Output the (X, Y) coordinate of the center of the cell containing the given text.  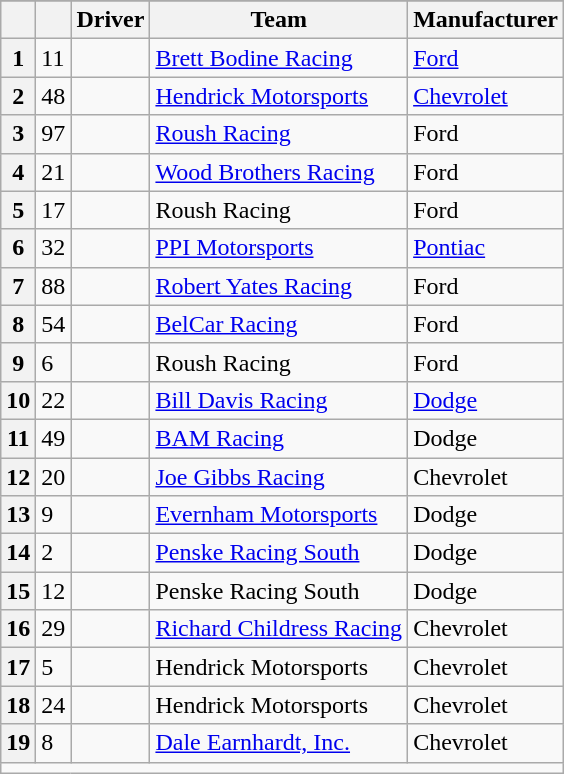
Brett Bodine Racing (279, 58)
Richard Childress Racing (279, 629)
97 (54, 134)
22 (54, 400)
1 (18, 58)
Pontiac (486, 248)
Bill Davis Racing (279, 400)
19 (18, 743)
29 (54, 629)
54 (54, 324)
15 (18, 591)
48 (54, 96)
PPI Motorsports (279, 248)
10 (18, 400)
49 (54, 438)
13 (18, 515)
BAM Racing (279, 438)
4 (18, 172)
Joe Gibbs Racing (279, 477)
Driver (110, 20)
3 (18, 134)
7 (18, 286)
32 (54, 248)
Team (279, 20)
Dale Earnhardt, Inc. (279, 743)
BelCar Racing (279, 324)
18 (18, 705)
16 (18, 629)
Wood Brothers Racing (279, 172)
88 (54, 286)
Evernham Motorsports (279, 515)
24 (54, 705)
21 (54, 172)
Robert Yates Racing (279, 286)
14 (18, 553)
Manufacturer (486, 20)
20 (54, 477)
